Capture the cell that displays the provided text and extract its [x, y] central coordinate. 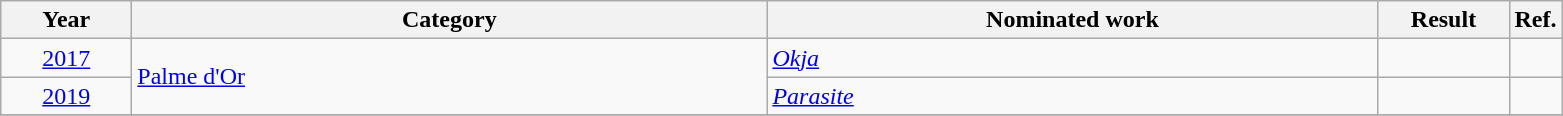
Result [1444, 20]
Palme d'Or [450, 77]
Category [450, 20]
Parasite [1072, 96]
Ref. [1536, 20]
2019 [66, 96]
Year [66, 20]
Okja [1072, 58]
Nominated work [1072, 20]
2017 [66, 58]
